Output the (x, y) coordinate of the center of the cell containing the given text.  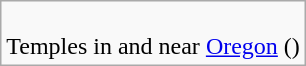
Temples in and near Oregon () (154, 34)
